Identify which cell holds the provided text, then report its (x, y) central coordinate. 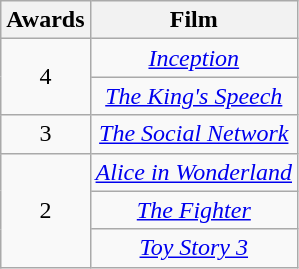
2 (46, 210)
The King's Speech (194, 96)
The Fighter (194, 210)
4 (46, 77)
Alice in Wonderland (194, 172)
Awards (46, 20)
The Social Network (194, 134)
Inception (194, 58)
3 (46, 134)
Toy Story 3 (194, 248)
Film (194, 20)
